Find where the given text appears and provide that cell's center as [X, Y] coordinate. 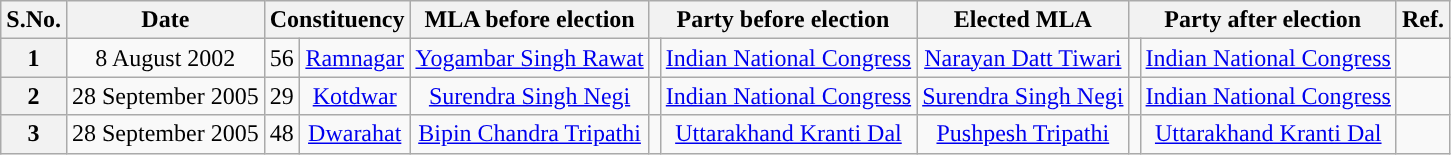
Bipin Chandra Tripathi [530, 134]
Party after election [1262, 20]
Dwarahat [354, 134]
Kotdwar [354, 96]
48 [282, 134]
Elected MLA [1023, 20]
Ramnagar [354, 58]
8 August 2002 [165, 58]
Party before election [782, 20]
2 [34, 96]
MLA before election [530, 20]
Ref. [1422, 20]
Pushpesh Tripathi [1023, 134]
Narayan Datt Tiwari [1023, 58]
S.No. [34, 20]
Yogambar Singh Rawat [530, 58]
Constituency [337, 20]
56 [282, 58]
1 [34, 58]
3 [34, 134]
Date [165, 20]
29 [282, 96]
